Capture the cell that displays the provided text and extract its (X, Y) central coordinate. 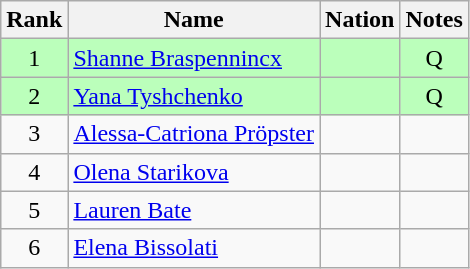
Nation (360, 20)
Elena Bissolati (194, 248)
Yana Tyshchenko (194, 96)
2 (34, 96)
Notes (434, 20)
Lauren Bate (194, 210)
5 (34, 210)
Shanne Braspennincx (194, 58)
6 (34, 248)
4 (34, 172)
Alessa-Catriona Pröpster (194, 134)
Name (194, 20)
Olena Starikova (194, 172)
3 (34, 134)
Rank (34, 20)
1 (34, 58)
